Pinpoint the cell where the given text exists, returning its [X, Y] midpoint coordinate. 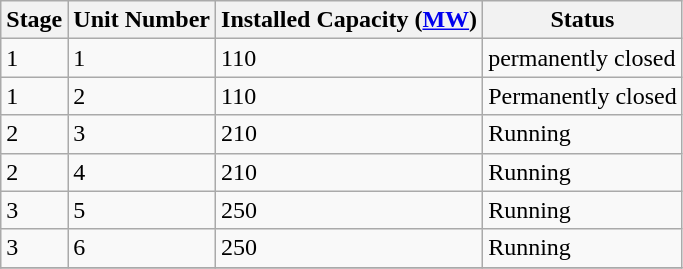
5 [142, 210]
permanently closed [583, 58]
Stage [34, 20]
4 [142, 172]
Status [583, 20]
Installed Capacity (MW) [350, 20]
Permanently closed [583, 96]
6 [142, 248]
Unit Number [142, 20]
